Locate the cell with the specified text and output its [X, Y] center coordinate. 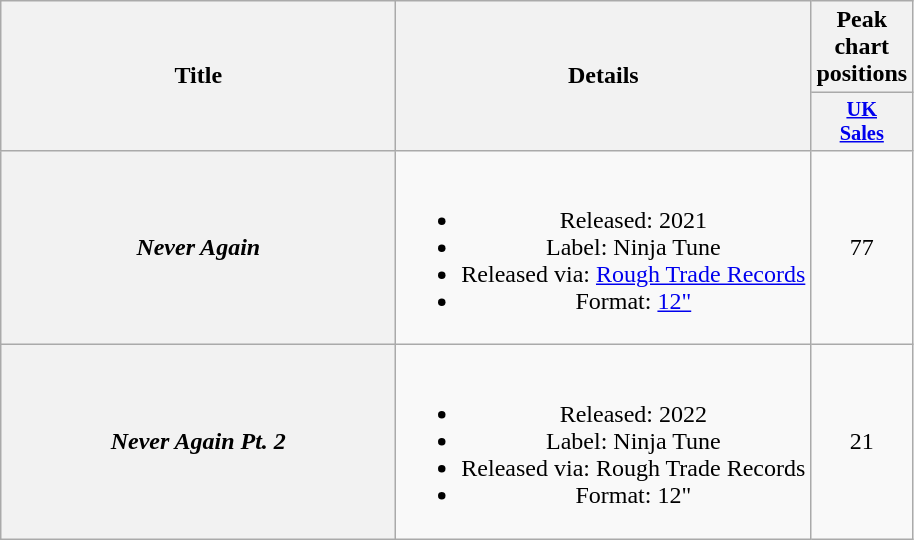
Details [604, 76]
Peak chart positions [862, 47]
77 [862, 247]
UKSales [862, 122]
Title [198, 76]
Released: 2021Label: Ninja TuneReleased via: Rough Trade RecordsFormat: 12" [604, 247]
Released: 2022Label: Ninja TuneReleased via: Rough Trade RecordsFormat: 12" [604, 442]
Never Again [198, 247]
Never Again Pt. 2 [198, 442]
21 [862, 442]
